Detect which cell encompasses the target text, then output its (X, Y) center coordinate. 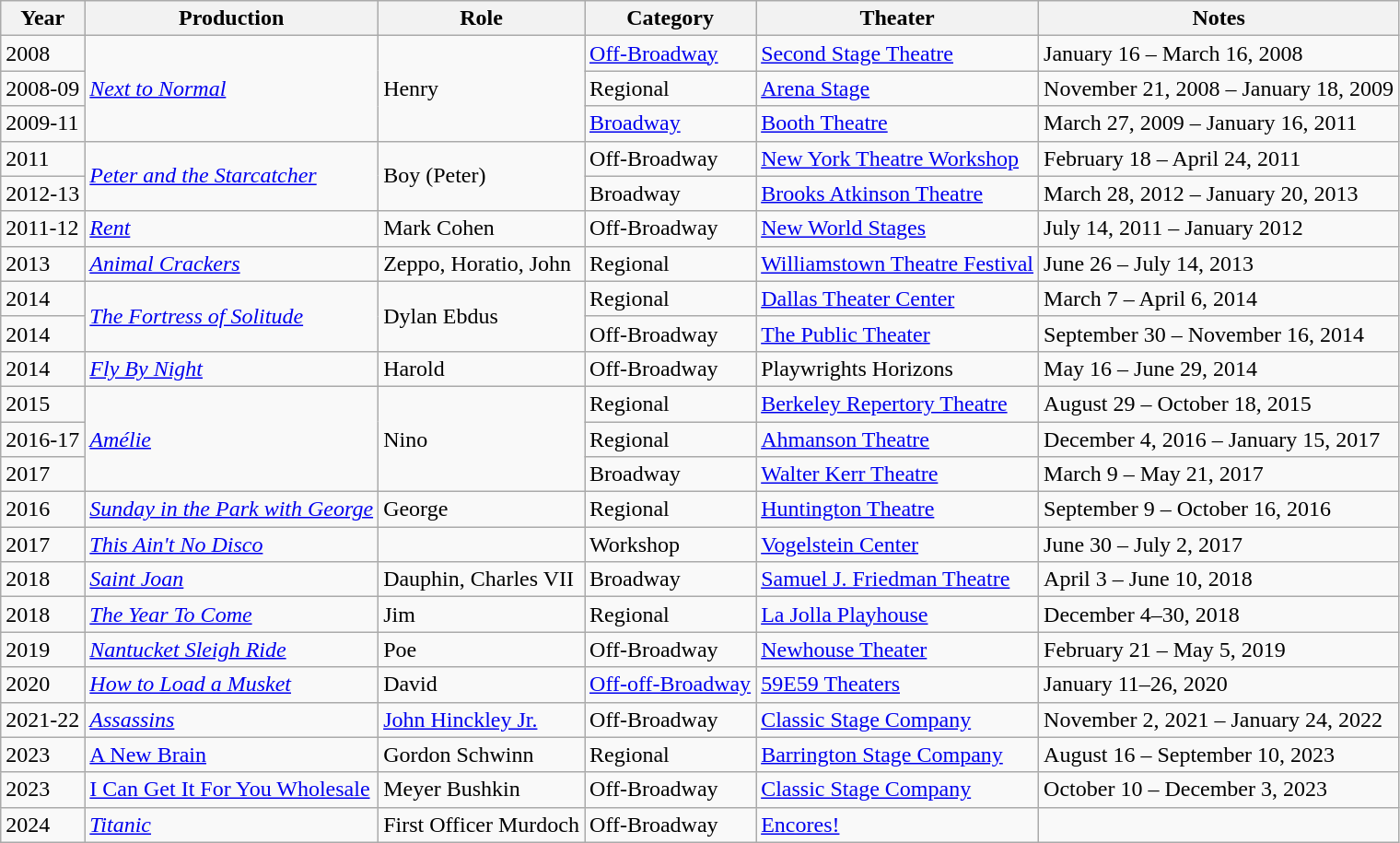
Playwrights Horizons (897, 369)
How to Load a Musket (232, 685)
Nantucket Sleigh Ride (232, 650)
Mark Cohen (482, 228)
October 10 – December 3, 2023 (1219, 790)
June 30 – July 2, 2017 (1219, 544)
2016 (42, 509)
Nino (482, 439)
Henry (482, 88)
Huntington Theatre (897, 509)
59E59 Theaters (897, 685)
First Officer Murdoch (482, 825)
2016-17 (42, 439)
John Hinckley Jr. (482, 720)
Jim (482, 615)
2020 (42, 685)
2012-13 (42, 193)
The Year To Come (232, 615)
2008-09 (42, 88)
Booth Theatre (897, 123)
2024 (42, 825)
New World Stages (897, 228)
February 18 – April 24, 2011 (1219, 158)
Peter and the Starcatcher (232, 176)
A New Brain (232, 755)
March 27, 2009 – January 16, 2011 (1219, 123)
Williamstown Theatre Festival (897, 263)
Dauphin, Charles VII (482, 580)
2011-12 (42, 228)
Arena Stage (897, 88)
2021-22 (42, 720)
This Ain't No Disco (232, 544)
Second Stage Theatre (897, 53)
2013 (42, 263)
The Public Theater (897, 334)
Workshop (671, 544)
La Jolla Playhouse (897, 615)
Amélie (232, 439)
April 3 – June 10, 2018 (1219, 580)
2019 (42, 650)
Brooks Atkinson Theatre (897, 193)
Newhouse Theater (897, 650)
December 4–30, 2018 (1219, 615)
Poe (482, 650)
Notes (1219, 18)
January 16 – March 16, 2008 (1219, 53)
Fly By Night (232, 369)
Saint Joan (232, 580)
David (482, 685)
Role (482, 18)
March 28, 2012 – January 20, 2013 (1219, 193)
2015 (42, 404)
March 9 – May 21, 2017 (1219, 474)
Gordon Schwinn (482, 755)
August 16 – September 10, 2023 (1219, 755)
2011 (42, 158)
Boy (Peter) (482, 176)
June 26 – July 14, 2013 (1219, 263)
February 21 – May 5, 2019 (1219, 650)
2008 (42, 53)
November 2, 2021 – January 24, 2022 (1219, 720)
December 4, 2016 – January 15, 2017 (1219, 439)
Meyer Bushkin (482, 790)
Assassins (232, 720)
I Can Get It For You Wholesale (232, 790)
Year (42, 18)
2009-11 (42, 123)
Samuel J. Friedman Theatre (897, 580)
November 21, 2008 – January 18, 2009 (1219, 88)
George (482, 509)
January 11–26, 2020 (1219, 685)
Rent (232, 228)
August 29 – October 18, 2015 (1219, 404)
Encores! (897, 825)
Vogelstein Center (897, 544)
Harold (482, 369)
Dallas Theater Center (897, 299)
New York Theatre Workshop (897, 158)
Ahmanson Theatre (897, 439)
Category (671, 18)
September 9 – October 16, 2016 (1219, 509)
March 7 – April 6, 2014 (1219, 299)
Dylan Ebdus (482, 316)
Barrington Stage Company (897, 755)
May 16 – June 29, 2014 (1219, 369)
Theater (897, 18)
Zeppo, Horatio, John (482, 263)
The Fortress of Solitude (232, 316)
Production (232, 18)
Walter Kerr Theatre (897, 474)
Titanic (232, 825)
Berkeley Repertory Theatre (897, 404)
July 14, 2011 – January 2012 (1219, 228)
Sunday in the Park with George (232, 509)
Off-off-Broadway (671, 685)
September 30 – November 16, 2014 (1219, 334)
Animal Crackers (232, 263)
Next to Normal (232, 88)
